Detect which cell encompasses the target text, then output its [x, y] center coordinate. 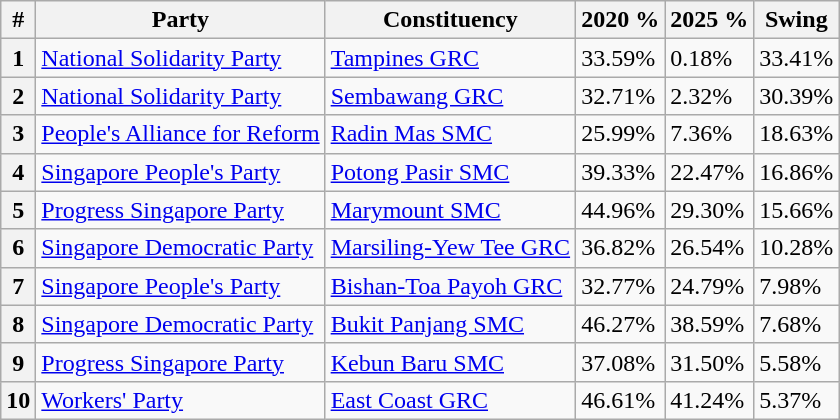
East Coast GRC [450, 400]
7.98% [796, 286]
22.47% [710, 172]
24.79% [710, 286]
5.37% [796, 400]
46.61% [620, 400]
3 [18, 134]
15.66% [796, 210]
# [18, 20]
Marymount SMC [450, 210]
2 [18, 96]
33.59% [620, 58]
Workers' Party [180, 400]
2020 % [620, 20]
30.39% [796, 96]
31.50% [710, 362]
Sembawang GRC [450, 96]
Bukit Panjang SMC [450, 324]
4 [18, 172]
39.33% [620, 172]
Swing [796, 20]
Potong Pasir SMC [450, 172]
26.54% [710, 248]
37.08% [620, 362]
46.27% [620, 324]
7.68% [796, 324]
Party [180, 20]
Radin Mas SMC [450, 134]
18.63% [796, 134]
7 [18, 286]
32.77% [620, 286]
Bishan-Toa Payoh GRC [450, 286]
29.30% [710, 210]
10.28% [796, 248]
32.71% [620, 96]
2.32% [710, 96]
7.36% [710, 134]
0.18% [710, 58]
Marsiling-Yew Tee GRC [450, 248]
People's Alliance for Reform [180, 134]
6 [18, 248]
8 [18, 324]
Tampines GRC [450, 58]
16.86% [796, 172]
5 [18, 210]
5.58% [796, 362]
1 [18, 58]
9 [18, 362]
44.96% [620, 210]
10 [18, 400]
36.82% [620, 248]
25.99% [620, 134]
Constituency [450, 20]
2025 % [710, 20]
38.59% [710, 324]
41.24% [710, 400]
33.41% [796, 58]
Kebun Baru SMC [450, 362]
